Determine the (x, y) coordinate at the center of the cell enclosing the given text.  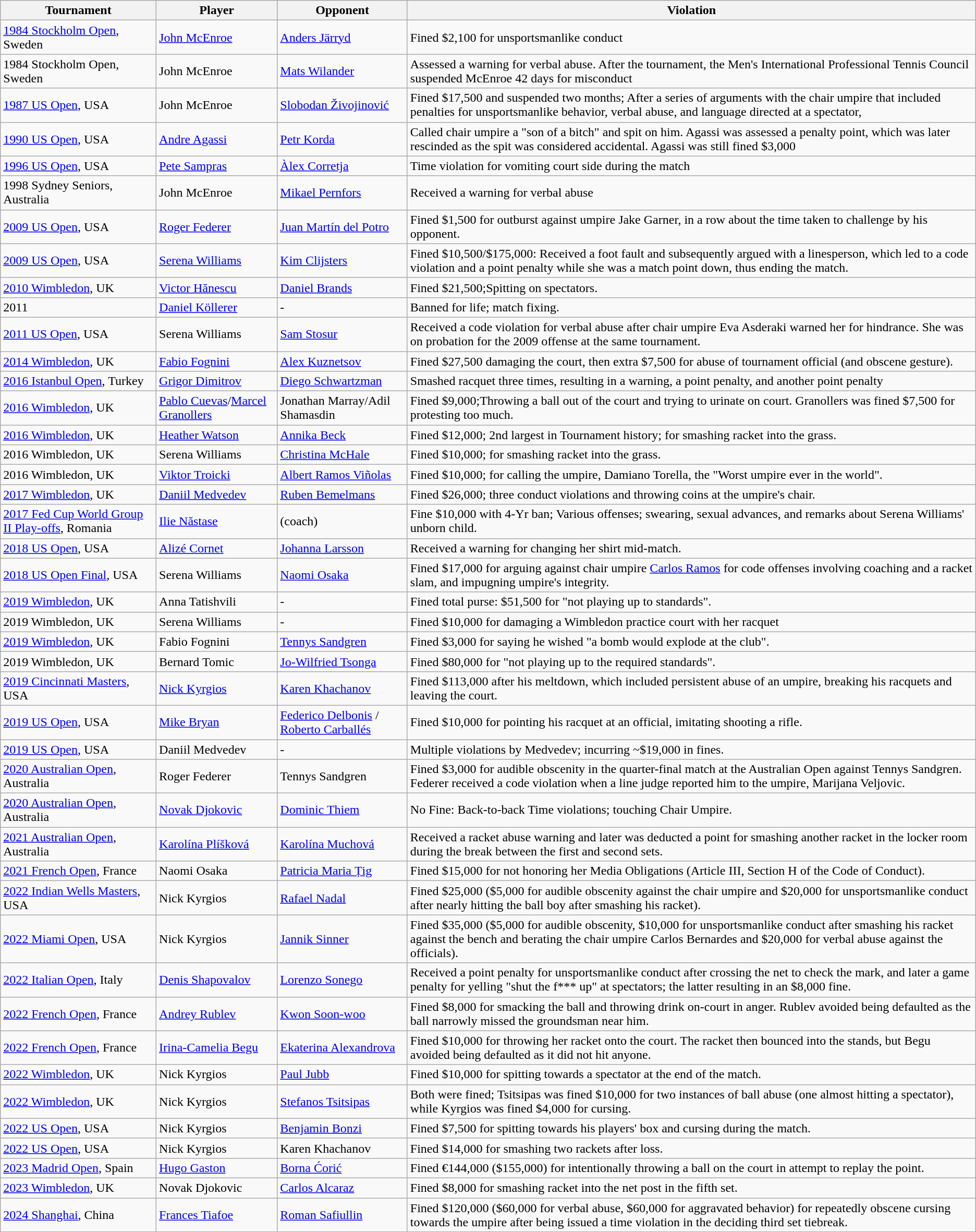
Heather Watson (217, 435)
Jo-Wilfried Tsonga (343, 661)
Fined $10,000 for damaging a Wimbledon practice court with her racquet (691, 622)
Denis Shapovalov (217, 980)
Àlex Corretja (343, 166)
Mats Wilander (343, 71)
2021 French Open, France (78, 871)
Mike Bryan (217, 722)
Irina-Camelia Begu (217, 1047)
Alizé Cornet (217, 548)
Ruben Bemelmans (343, 494)
Fined $10,000 for pointing his racquet at an official, imitating shooting a rifle. (691, 722)
Federico Delbonis / Roberto Carballés (343, 722)
Frances Tiafoe (217, 1214)
2016 Istanbul Open, Turkey (78, 381)
Pablo Cuevas/Marcel Granollers (217, 408)
Anna Tatishvili (217, 602)
Kwon Soon-woo (343, 1014)
Rafael Nadal (343, 898)
Opponent (343, 10)
Smashed racquet three times, resulting in a warning, a point penalty, and another point penalty (691, 381)
Sam Stosur (343, 334)
Received a warning for changing her shirt mid-match. (691, 548)
1996 US Open, USA (78, 166)
Karolína Muchová (343, 844)
1987 US Open, USA (78, 105)
Fined $12,000; 2nd largest in Tournament history; for smashing racket into the grass. (691, 435)
Fined $3,000 for saying he wished "a bomb would explode at the club". (691, 642)
Bernard Tomic (217, 661)
Paul Jubb (343, 1074)
2014 Wimbledon, UK (78, 361)
2018 US Open, USA (78, 548)
Fined $15,000 for not honoring her Media Obligations (Article III, Section H of the Code of Conduct). (691, 871)
Dominic Thiem (343, 811)
Andre Agassi (217, 139)
2019 Cincinnati Masters, USA (78, 689)
Albert Ramos Viñolas (343, 475)
Christina McHale (343, 455)
Player (217, 10)
2022 Italian Open, Italy (78, 980)
Fined $10,000 for spitting towards a spectator at the end of the match. (691, 1074)
Fined $8,000 for smashing racket into the net post in the fifth set. (691, 1188)
2023 Madrid Open, Spain (78, 1168)
Fined $14,000 for smashing two rackets after loss. (691, 1148)
Banned for life; match fixing. (691, 307)
Viktor Troicki (217, 475)
Multiple violations by Medvedev; incurring ~$19,000 in fines. (691, 750)
2024 Shanghai, China (78, 1214)
Fined $113,000 after his meltdown, which included persistent abuse of an umpire, breaking his racquets and leaving the court. (691, 689)
Fined $1,500 for outburst against umpire Jake Garner, in a row about the time taken to challenge by his opponent. (691, 226)
Ilie Năstase (217, 522)
2010 Wimbledon, UK (78, 287)
Petr Korda (343, 139)
2022 Miami Open, USA (78, 939)
Violation (691, 10)
Anders Järryd (343, 38)
1990 US Open, USA (78, 139)
Fined $10,000; for smashing racket into the grass. (691, 455)
Victor Hănescu (217, 287)
Daniel Köllerer (217, 307)
Fined total purse: $51,500 for "not playing up to standards". (691, 602)
Alex Kuznetsov (343, 361)
2023 Wimbledon, UK (78, 1188)
Borna Ćorić (343, 1168)
Fined $7,500 for spitting towards his players' box and cursing during the match. (691, 1128)
Daniel Brands (343, 287)
Andrey Rublev (217, 1014)
Jonathan Marray/Adil Shamasdin (343, 408)
Fine $10,000 with 4-Yr ban; Various offenses; swearing, sexual advances, and remarks about Serena Williams' unborn child. (691, 522)
Kim Clijsters (343, 261)
1998 Sydney Seniors, Australia (78, 193)
Juan Martín del Potro (343, 226)
Fined $27,500 damaging the court, then extra $7,500 for abuse of tournament official (and obscene gesture). (691, 361)
Fined $2,100 for unsportsmanlike conduct (691, 38)
2017 Wimbledon, UK (78, 494)
Johanna Larsson (343, 548)
Grigor Dimitrov (217, 381)
Carlos Alcaraz (343, 1188)
Benjamin Bonzi (343, 1128)
Fined €144,000 ($155,000) for intentionally throwing a ball on the court in attempt to replay the point. (691, 1168)
Patricia Maria Țig (343, 871)
Fined $17,000 for arguing against chair umpire Carlos Ramos for code offenses involving coaching and a racket slam, and impugning umpire's integrity. (691, 575)
Hugo Gaston (217, 1168)
(coach) (343, 522)
Ekaterina Alexandrova (343, 1047)
2021 Australian Open, Australia (78, 844)
Time violation for vomiting court side during the match (691, 166)
Fined $26,000; three conduct violations and throwing coins at the umpire's chair. (691, 494)
2022 Indian Wells Masters, USA (78, 898)
Diego Schwartzman (343, 381)
2011 (78, 307)
Roman Safiullin (343, 1214)
Karolína Plíšková (217, 844)
2011 US Open, USA (78, 334)
Fined $9,000;Throwing a ball out of the court and trying to urinate on court. Granollers was fined $7,500 for protesting too much. (691, 408)
Jannik Sinner (343, 939)
Stefanos Tsitsipas (343, 1102)
Annika Beck (343, 435)
Lorenzo Sonego (343, 980)
Received a warning for verbal abuse (691, 193)
Tournament (78, 10)
Slobodan Živojinović (343, 105)
2018 US Open Final, USA (78, 575)
Fined $21,500;Spitting on spectators. (691, 287)
2017 Fed Cup World Group II Play-offs, Romania (78, 522)
Pete Sampras (217, 166)
No Fine: Back-to-back Time violations; touching Chair Umpire. (691, 811)
Fined $80,000 for "not playing up to the required standards". (691, 661)
Fined $10,000; for calling the umpire, Damiano Torella, the "Worst umpire ever in the world". (691, 475)
Mikael Pernfors (343, 193)
